Capture the cell that displays the provided text and extract its [x, y] central coordinate. 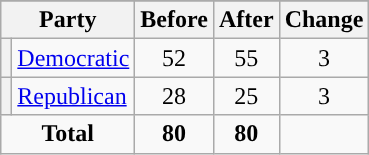
Democratic [74, 58]
55 [246, 58]
52 [174, 58]
Before [174, 20]
After [246, 20]
Total [68, 134]
Change [324, 20]
Republican [74, 96]
28 [174, 96]
Party [68, 20]
25 [246, 96]
